Determine the (X, Y) coordinate at the center of the cell enclosing the given text.  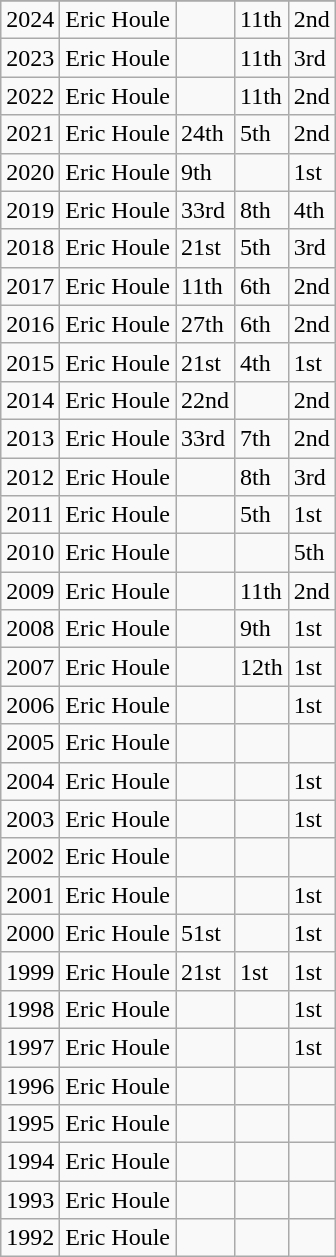
24th (206, 134)
2000 (30, 933)
2022 (30, 96)
2011 (30, 515)
2008 (30, 629)
1994 (30, 1162)
1999 (30, 971)
1997 (30, 1047)
2010 (30, 553)
2012 (30, 477)
2007 (30, 667)
2005 (30, 743)
1995 (30, 1124)
7th (262, 438)
2013 (30, 438)
22nd (206, 400)
2023 (30, 58)
27th (206, 324)
2002 (30, 857)
2017 (30, 286)
2021 (30, 134)
1996 (30, 1085)
2001 (30, 895)
2024 (30, 20)
1992 (30, 1238)
2006 (30, 705)
12th (262, 667)
2020 (30, 172)
51st (206, 933)
2016 (30, 324)
2015 (30, 362)
2018 (30, 248)
2004 (30, 781)
1998 (30, 1009)
2003 (30, 819)
2019 (30, 210)
2009 (30, 591)
2014 (30, 400)
1993 (30, 1200)
